Locate the cell with the specified text and output its (X, Y) center coordinate. 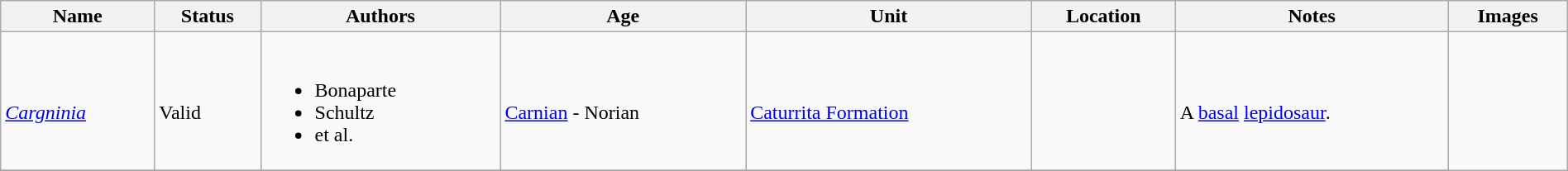
Caturrita Formation (889, 101)
Location (1103, 17)
Name (78, 17)
Age (624, 17)
Carnian - Norian (624, 101)
Notes (1312, 17)
BonaparteSchultzet al. (380, 101)
Images (1508, 17)
Authors (380, 17)
Unit (889, 17)
Valid (208, 101)
Status (208, 17)
A basal lepidosaur. (1312, 101)
Cargninia (78, 101)
